For the text-containing cell, return its midpoint in [x, y] coordinate format. 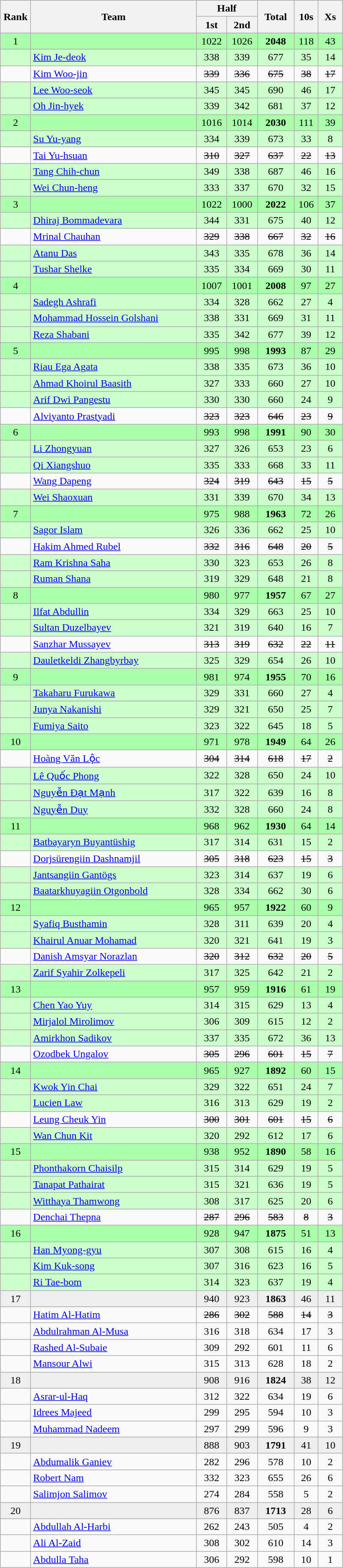
Batbayaryn Buyantüshig [114, 842]
10s [306, 17]
1000 [242, 204]
583 [276, 1217]
Abdulrahman Al-Musa [114, 1331]
Baatarkhuyagiin Otgonbold [114, 891]
67 [306, 595]
975 [212, 514]
903 [242, 1445]
Mrinal Chauhan [114, 237]
678 [276, 253]
34 [306, 498]
Han Myong-gyu [114, 1250]
Wei Chun-heng [114, 188]
Half [227, 9]
Leung Cheuk Yin [114, 1119]
349 [212, 171]
981 [212, 677]
1791 [276, 1445]
Nguyễn Đạt Mạnh [114, 793]
651 [276, 1087]
Riau Ega Agata [114, 367]
28 [306, 1510]
Lê Quốc Phong [114, 775]
40 [306, 221]
262 [212, 1527]
Kim Kuk-song [114, 1266]
Rank [15, 17]
916 [242, 1380]
Su Yu-yang [114, 139]
628 [276, 1364]
Danish Amsyar Norazlan [114, 956]
Robert Nam [114, 1478]
612 [276, 1136]
295 [242, 1413]
1916 [276, 989]
243 [242, 1527]
Mohammad Hossein Golshani [114, 318]
618 [276, 759]
Alviyanto Prastyadi [114, 416]
Tushar Shelke [114, 269]
971 [212, 742]
837 [242, 1510]
908 [212, 1380]
1007 [212, 286]
Zarif Syahir Zolkepeli [114, 972]
Lee Woo-seok [114, 90]
643 [276, 481]
97 [306, 286]
646 [276, 416]
Tai Yu-hsuan [114, 155]
631 [276, 842]
1892 [276, 1070]
Li Zhongyuan [114, 448]
Wei Shaoxuan [114, 498]
310 [212, 155]
301 [242, 1119]
974 [242, 677]
505 [276, 1527]
980 [212, 595]
923 [242, 1299]
324 [212, 481]
1863 [276, 1299]
1824 [276, 1380]
642 [276, 972]
1713 [276, 1510]
995 [212, 351]
Kwok Yin Chai [114, 1087]
343 [212, 253]
594 [276, 1413]
968 [212, 826]
Team [114, 17]
993 [212, 432]
Tang Chih-chun [114, 171]
Chen Yao Yuy [114, 1005]
2008 [276, 286]
90 [306, 432]
Sanzhar Mussayev [114, 644]
311 [242, 924]
681 [276, 106]
Witthaya Thamwong [114, 1201]
959 [242, 989]
Rashed Al-Subaie [114, 1347]
Muhammad Nadeem [114, 1429]
645 [276, 726]
Fumiya Saito [114, 726]
1890 [276, 1152]
1001 [242, 286]
Khairul Anuar Mohamad [114, 940]
Lucien Law [114, 1103]
668 [276, 465]
940 [212, 1299]
Ahmad Khoirul Baasith [114, 383]
888 [212, 1445]
Ri Tae-bom [114, 1282]
625 [276, 1201]
31 [306, 318]
284 [242, 1494]
Jantsangiin Gantögs [114, 875]
Hoàng Văn Lộc [114, 759]
640 [276, 628]
1930 [276, 826]
Hatim Al-Hatim [114, 1315]
87 [306, 351]
Sadegh Ashrafi [114, 302]
Junya Nakanishi [114, 709]
1991 [276, 432]
111 [306, 122]
61 [306, 989]
41 [306, 1445]
Nguyễn Duy [114, 809]
Takaharu Furukawa [114, 693]
Ruman Shana [114, 579]
274 [212, 1494]
29 [330, 351]
286 [212, 1315]
988 [242, 514]
43 [330, 41]
Asrar-ul-Haq [114, 1396]
1957 [276, 595]
Ilfat Abdullin [114, 611]
Sagor Islam [114, 530]
1014 [242, 122]
Dauletkeldi Zhangbyrbay [114, 660]
876 [212, 1510]
962 [242, 826]
Syafiq Busthamin [114, 924]
Wan Chun Kit [114, 1136]
558 [276, 1494]
118 [306, 41]
610 [276, 1543]
Ali Al-Zaid [114, 1543]
Total [276, 17]
2nd [242, 25]
297 [212, 1429]
282 [212, 1461]
Xs [330, 17]
928 [212, 1233]
978 [242, 742]
Sultan Duzelbayev [114, 628]
Oh Jin-hyek [114, 106]
35 [306, 57]
655 [276, 1478]
Phonthakorn Chaisilp [114, 1168]
1st [212, 25]
300 [212, 1119]
588 [276, 1315]
344 [212, 221]
654 [276, 660]
Reza Shabani [114, 334]
106 [306, 204]
2048 [276, 41]
Abdulla Taha [114, 1559]
1016 [212, 122]
Dhiraj Bommadevara [114, 221]
Tanapat Pathairat [114, 1184]
1922 [276, 907]
598 [276, 1559]
Mansour Alwi [114, 1364]
927 [242, 1070]
Wang Dapeng [114, 481]
690 [276, 90]
Idrees Majeed [114, 1413]
596 [276, 1429]
1993 [276, 351]
1955 [276, 677]
70 [306, 677]
947 [242, 1233]
Kim Woo-jin [114, 74]
Arif Dwi Pangestu [114, 399]
Qi Xiangshuo [114, 465]
1026 [242, 41]
Ozodbek Ungalov [114, 1054]
Denchai Thepna [114, 1217]
58 [306, 1152]
Dorjsürengiin Dashnamjil [114, 859]
72 [306, 514]
636 [276, 1184]
Salimjon Salimov [114, 1494]
672 [276, 1038]
Abdullah Al-Harbi [114, 1527]
578 [276, 1461]
1949 [276, 742]
Kim Je-deok [114, 57]
287 [212, 1217]
1963 [276, 514]
Mirjalol Mirolimov [114, 1022]
Hakim Ahmed Rubel [114, 546]
2022 [276, 204]
2030 [276, 122]
1875 [276, 1233]
938 [212, 1152]
Abdumalik Ganiev [114, 1461]
Amirkhon Sadikov [114, 1038]
51 [306, 1233]
687 [276, 171]
663 [276, 611]
667 [276, 237]
Atanu Das [114, 253]
304 [212, 759]
952 [242, 1152]
Ram Krishna Saha [114, 563]
641 [276, 940]
977 [242, 595]
